Determine the (x, y) coordinate at the center of the cell enclosing the given text.  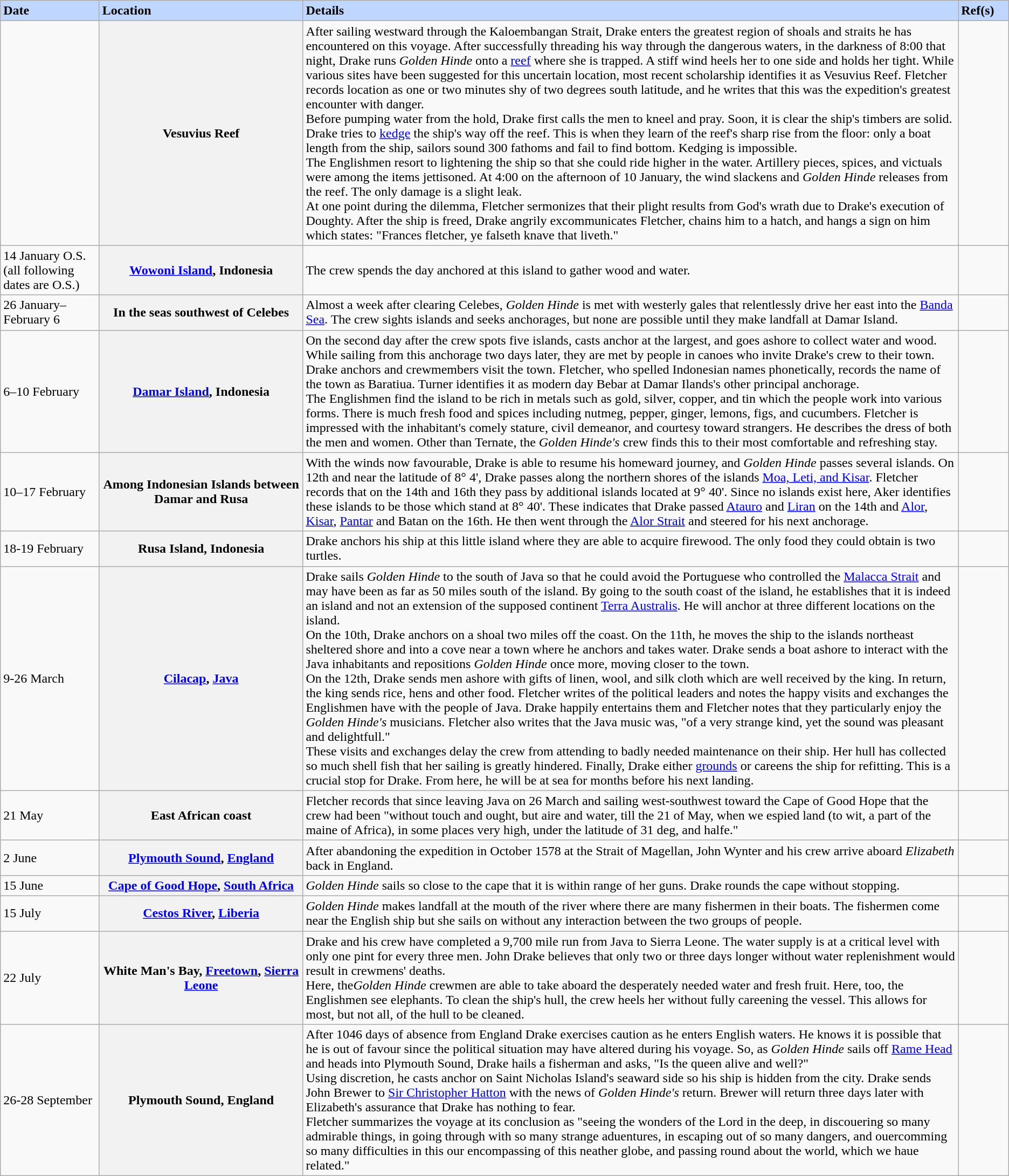
14 January O.S. (all following dates are O.S.) (50, 270)
Wowoni Island, Indonesia (201, 270)
22 July (50, 977)
26 January–February 6 (50, 313)
Date (50, 11)
Vesuvius Reef (201, 133)
9-26 March (50, 678)
15 June (50, 885)
2 June (50, 857)
21 May (50, 815)
18-19 February (50, 549)
Ref(s) (984, 11)
Rusa Island, Indonesia (201, 549)
Damar Island, Indonesia (201, 391)
Golden Hinde sails so close to the cape that it is within range of her guns. Drake rounds the cape without stopping. (631, 885)
After abandoning the expedition in October 1578 at the Strait of Magellan, John Wynter and his crew arrive aboard Elizabeth back in England. (631, 857)
East African coast (201, 815)
Details (631, 11)
10–17 February (50, 492)
Among Indonesian Islands between Damar and Rusa (201, 492)
Drake anchors his ship at this little island where they are able to acquire firewood. The only food they could obtain is two turtles. (631, 549)
Cape of Good Hope, South Africa (201, 885)
Cestos River, Liberia (201, 913)
Location (201, 11)
26-28 September (50, 1100)
Cilacap, Java (201, 678)
In the seas southwest of Celebes (201, 313)
6–10 February (50, 391)
15 July (50, 913)
The crew spends the day anchored at this island to gather wood and water. (631, 270)
White Man's Bay, Freetown, Sierra Leone (201, 977)
